Extract the (X, Y) coordinate from the center of the cell holding the provided text.  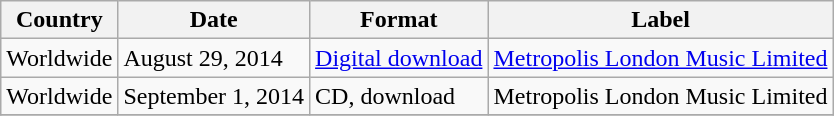
September 1, 2014 (214, 96)
Digital download (399, 58)
CD, download (399, 96)
Label (660, 20)
Date (214, 20)
Country (60, 20)
August 29, 2014 (214, 58)
Format (399, 20)
